From the cell containing the given text, extract its center point as [x, y] coordinate. 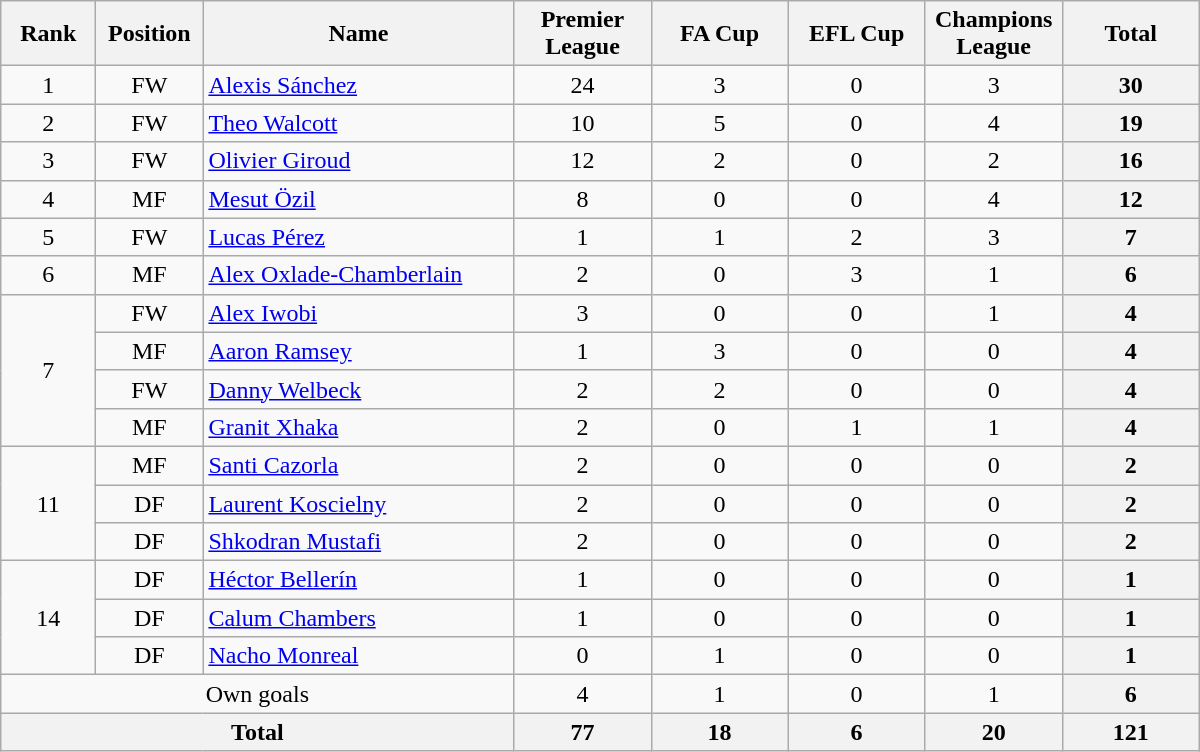
Calum Chambers [358, 618]
8 [582, 199]
Héctor Bellerín [358, 580]
Rank [48, 34]
Own goals [258, 694]
Name [358, 34]
20 [994, 732]
18 [720, 732]
Laurent Koscielny [358, 503]
30 [1130, 85]
EFL Cup [856, 34]
11 [48, 503]
77 [582, 732]
Position [150, 34]
19 [1130, 123]
Alex Iwobi [358, 313]
Granit Xhaka [358, 427]
Olivier Giroud [358, 161]
Theo Walcott [358, 123]
Alex Oxlade-Chamberlain [358, 275]
Mesut Özil [358, 199]
Premier League [582, 34]
Alexis Sánchez [358, 85]
Champions League [994, 34]
10 [582, 123]
24 [582, 85]
Aaron Ramsey [358, 351]
Danny Welbeck [358, 389]
16 [1130, 161]
Santi Cazorla [358, 465]
Shkodran Mustafi [358, 542]
121 [1130, 732]
14 [48, 618]
Lucas Pérez [358, 237]
FA Cup [720, 34]
Nacho Monreal [358, 656]
